Locate the cell with the specified text and output its (x, y) center coordinate. 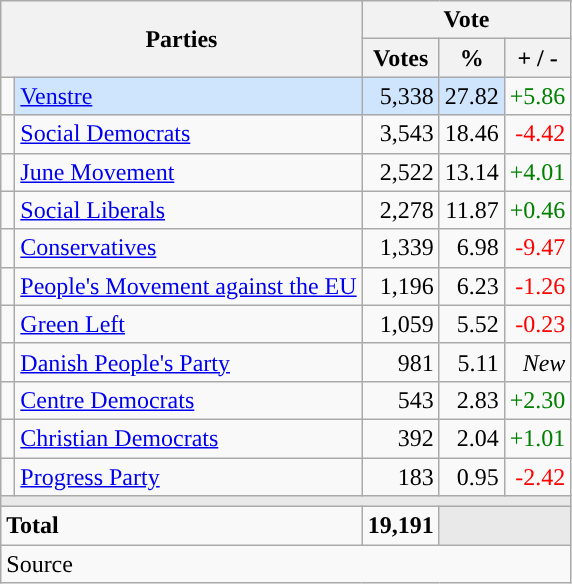
5,338 (400, 96)
5.52 (472, 324)
+1.01 (538, 438)
June Movement (188, 172)
Social Democrats (188, 134)
Christian Democrats (188, 438)
Venstre (188, 96)
2.83 (472, 400)
Total (182, 526)
0.95 (472, 477)
543 (400, 400)
18.46 (472, 134)
Social Liberals (188, 210)
13.14 (472, 172)
19,191 (400, 526)
-9.47 (538, 248)
2,278 (400, 210)
6.98 (472, 248)
People's Movement against the EU (188, 286)
11.87 (472, 210)
Centre Democrats (188, 400)
Green Left (188, 324)
New (538, 362)
1,339 (400, 248)
+0.46 (538, 210)
-1.26 (538, 286)
+ / - (538, 58)
% (472, 58)
-0.23 (538, 324)
Conservatives (188, 248)
3,543 (400, 134)
Vote (466, 20)
392 (400, 438)
6.23 (472, 286)
1,059 (400, 324)
+5.86 (538, 96)
2,522 (400, 172)
Progress Party (188, 477)
+4.01 (538, 172)
981 (400, 362)
Votes (400, 58)
27.82 (472, 96)
Source (286, 564)
-4.42 (538, 134)
2.04 (472, 438)
-2.42 (538, 477)
1,196 (400, 286)
Danish People's Party (188, 362)
Parties (182, 39)
+2.30 (538, 400)
5.11 (472, 362)
183 (400, 477)
